For the text-containing cell, return its midpoint in (x, y) coordinate format. 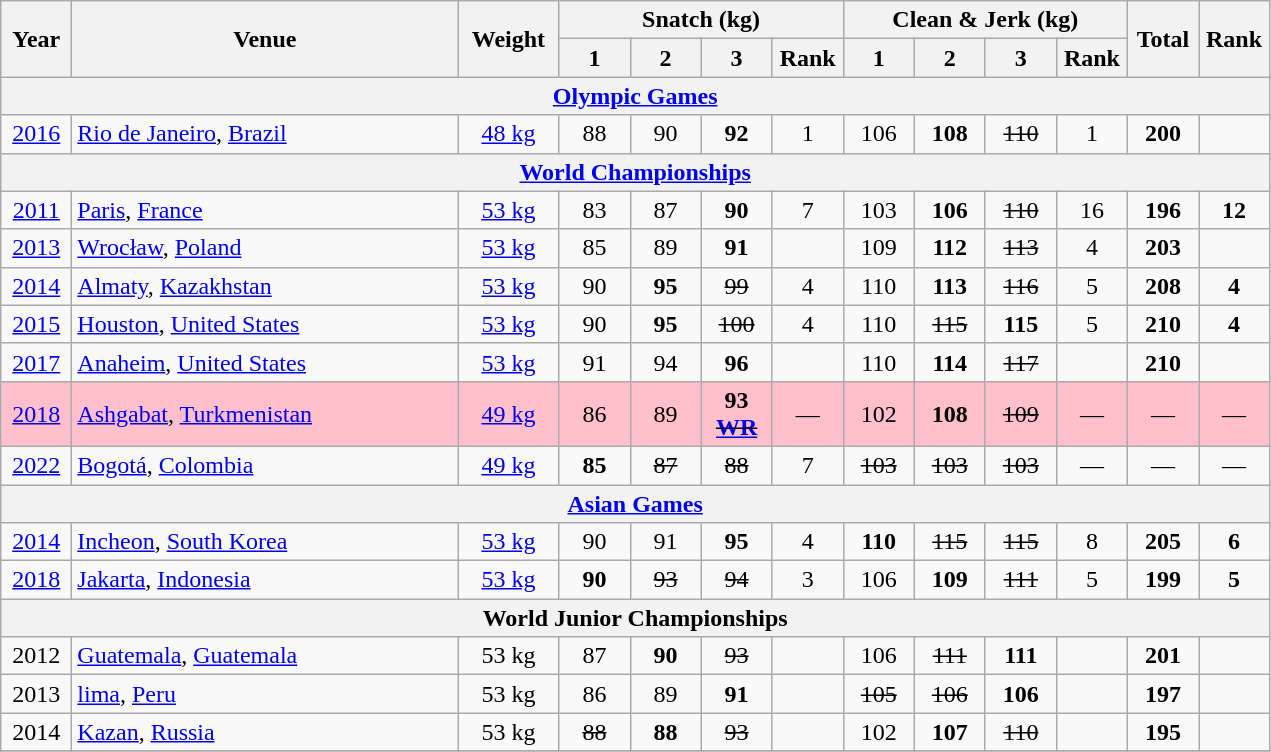
105 (878, 694)
2022 (36, 465)
6 (1234, 542)
117 (1020, 362)
Venue (265, 39)
200 (1162, 134)
Snatch (kg) (701, 20)
83 (594, 210)
2016 (36, 134)
112 (950, 248)
2011 (36, 210)
Bogotá, Colombia (265, 465)
12 (1234, 210)
114 (950, 362)
107 (950, 732)
8 (1092, 542)
48 kg (508, 134)
Rio de Janeiro, Brazil (265, 134)
Kazan, Russia (265, 732)
2012 (36, 656)
Weight (508, 39)
World Junior Championships (636, 618)
100 (736, 324)
Jakarta, Indonesia (265, 580)
2015 (36, 324)
16 (1092, 210)
Asian Games (636, 503)
116 (1020, 286)
Incheon, South Korea (265, 542)
201 (1162, 656)
Year (36, 39)
Olympic Games (636, 96)
96 (736, 362)
Clean & Jerk (kg) (985, 20)
93 WR (736, 414)
Wrocław, Poland (265, 248)
Almaty, Kazakhstan (265, 286)
Ashgabat, Turkmenistan (265, 414)
Paris, France (265, 210)
Houston, United States (265, 324)
203 (1162, 248)
197 (1162, 694)
208 (1162, 286)
199 (1162, 580)
196 (1162, 210)
205 (1162, 542)
Guatemala, Guatemala (265, 656)
Total (1162, 39)
World Championships (636, 172)
Anaheim, United States (265, 362)
195 (1162, 732)
99 (736, 286)
2017 (36, 362)
92 (736, 134)
lima, Peru (265, 694)
